Detect which cell encompasses the target text, then output its (X, Y) center coordinate. 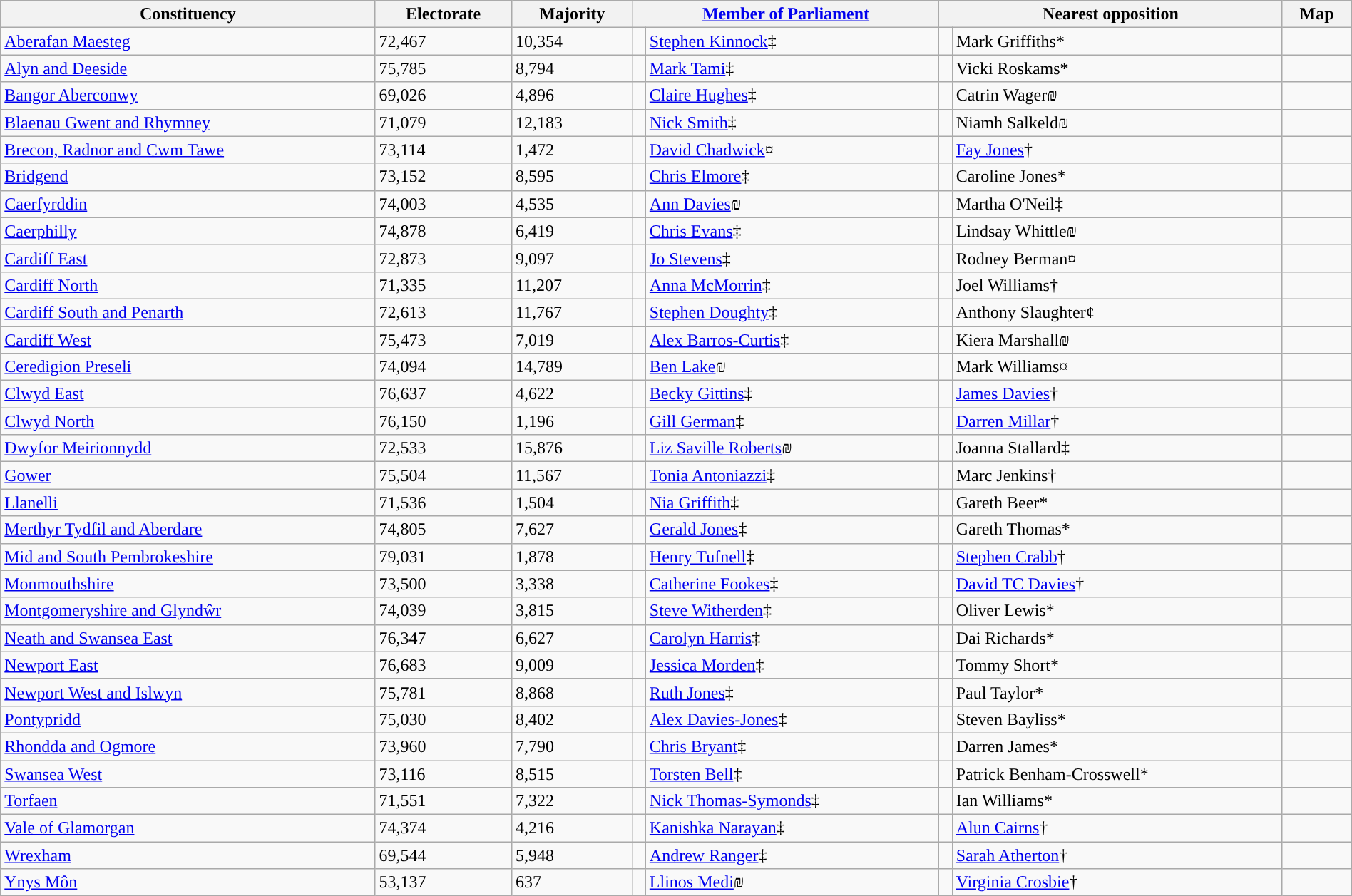
1,472 (572, 150)
76,347 (444, 638)
Martha O'Neil‡ (1117, 204)
Member of Parliament (786, 14)
Nick Smith‡ (792, 123)
11,207 (572, 285)
Clwyd North (188, 421)
76,637 (444, 394)
53,137 (444, 882)
75,781 (444, 692)
71,551 (444, 801)
9,097 (572, 258)
Rhondda and Ogmore (188, 746)
Becky Gittins‡ (792, 394)
74,003 (444, 204)
10,354 (572, 41)
4,216 (572, 828)
Ian Williams* (1117, 801)
Caerphilly (188, 231)
Sarah Atherton† (1117, 855)
Ceredigion Preseli (188, 367)
Jo Stevens‡ (792, 258)
Dwyfor Meirionnydd (188, 448)
Blaenau Gwent and Rhymney (188, 123)
Ynys Môn (188, 882)
72,533 (444, 448)
3,338 (572, 584)
Ben Lake₪ (792, 367)
Niamh Salkeld₪ (1117, 123)
Ann Davies₪ (792, 204)
7,322 (572, 801)
Stephen Doughty‡ (792, 312)
Clwyd East (188, 394)
Anna McMorrin‡ (792, 285)
6,419 (572, 231)
Oliver Lewis* (1117, 611)
Marc Jenkins† (1117, 475)
72,873 (444, 258)
76,150 (444, 421)
9,009 (572, 665)
Mark Tami‡ (792, 68)
8,794 (572, 68)
75,785 (444, 68)
5,948 (572, 855)
Caroline Jones* (1117, 177)
Lindsay Whittle₪ (1117, 231)
1,878 (572, 557)
Constituency (188, 14)
72,613 (444, 312)
72,467 (444, 41)
Gareth Beer* (1117, 503)
73,960 (444, 746)
Patrick Benham-Crosswell* (1117, 773)
73,114 (444, 150)
Kanishka Narayan‡ (792, 828)
Andrew Ranger‡ (792, 855)
Map (1316, 14)
Carolyn Harris‡ (792, 638)
Henry Tufnell‡ (792, 557)
Tonia Antoniazzi‡ (792, 475)
69,544 (444, 855)
Brecon, Radnor and Cwm Tawe (188, 150)
Wrexham (188, 855)
Swansea West (188, 773)
4,535 (572, 204)
Catherine Fookes‡ (792, 584)
Neath and Swansea East (188, 638)
Virginia Crosbie† (1117, 882)
7,019 (572, 340)
Cardiff South and Penarth (188, 312)
Caerfyrddin (188, 204)
6,627 (572, 638)
71,536 (444, 503)
Bangor Aberconwy (188, 96)
Vicki Roskams* (1117, 68)
Steve Witherden‡ (792, 611)
7,627 (572, 530)
Alyn and Deeside (188, 68)
Claire Hughes‡ (792, 96)
Alex Barros-Curtis‡ (792, 340)
Chris Bryant‡ (792, 746)
Mark Williams¤ (1117, 367)
Electorate (444, 14)
Anthony Slaughter¢ (1117, 312)
Cardiff West (188, 340)
Nia Griffith‡ (792, 503)
Joel Williams† (1117, 285)
Darren James* (1117, 746)
Jessica Morden‡ (792, 665)
Dai Richards* (1117, 638)
73,152 (444, 177)
4,896 (572, 96)
Steven Bayliss* (1117, 719)
Kiera Marshall₪ (1117, 340)
Nearest opposition (1111, 14)
Torsten Bell‡ (792, 773)
Aberafan Maesteg (188, 41)
79,031 (444, 557)
Monmouthshire (188, 584)
11,567 (572, 475)
12,183 (572, 123)
71,079 (444, 123)
1,196 (572, 421)
69,026 (444, 96)
Darren Millar† (1117, 421)
Bridgend (188, 177)
Tommy Short* (1117, 665)
1,504 (572, 503)
74,094 (444, 367)
Joanna Stallard‡ (1117, 448)
Pontypridd (188, 719)
David TC Davies† (1117, 584)
David Chadwick¤ (792, 150)
Rodney Berman¤ (1117, 258)
Paul Taylor* (1117, 692)
73,116 (444, 773)
Montgomeryshire and Glyndŵr (188, 611)
75,030 (444, 719)
74,805 (444, 530)
71,335 (444, 285)
Mid and South Pembrokeshire (188, 557)
Catrin Wager₪ (1117, 96)
Ruth Jones‡ (792, 692)
Fay Jones† (1117, 150)
Nick Thomas-Symonds‡ (792, 801)
Gareth Thomas* (1117, 530)
8,595 (572, 177)
73,500 (444, 584)
8,402 (572, 719)
4,622 (572, 394)
74,374 (444, 828)
637 (572, 882)
7,790 (572, 746)
Gower (188, 475)
Mark Griffiths* (1117, 41)
8,515 (572, 773)
Alun Cairns† (1117, 828)
76,683 (444, 665)
Cardiff North (188, 285)
Alex Davies-Jones‡ (792, 719)
74,039 (444, 611)
Torfaen (188, 801)
Gerald Jones‡ (792, 530)
Cardiff East (188, 258)
74,878 (444, 231)
8,868 (572, 692)
Chris Elmore‡ (792, 177)
Chris Evans‡ (792, 231)
Llanelli (188, 503)
Liz Saville Roberts₪ (792, 448)
75,504 (444, 475)
75,473 (444, 340)
Merthyr Tydfil and Aberdare (188, 530)
3,815 (572, 611)
Stephen Crabb† (1117, 557)
Stephen Kinnock‡ (792, 41)
James Davies† (1117, 394)
Newport East (188, 665)
Gill German‡ (792, 421)
11,767 (572, 312)
15,876 (572, 448)
Llinos Medi₪ (792, 882)
14,789 (572, 367)
Vale of Glamorgan (188, 828)
Majority (572, 14)
Newport West and Islwyn (188, 692)
